Return the [x, y] coordinate for the center point of the cell that contains the specified text.  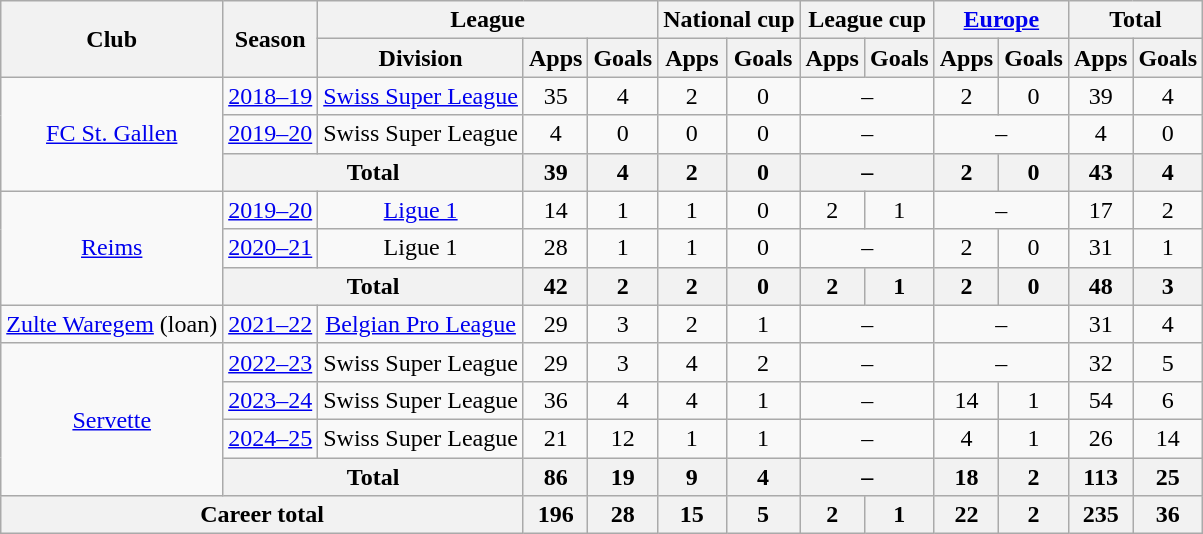
National cup [729, 20]
235 [1100, 515]
26 [1100, 438]
19 [623, 477]
League [488, 20]
2021–22 [270, 324]
Europe [1001, 20]
25 [1168, 477]
196 [555, 515]
48 [1100, 286]
2023–24 [270, 400]
22 [966, 515]
League cup [867, 20]
54 [1100, 400]
2018–19 [270, 96]
Division [421, 58]
35 [555, 96]
113 [1100, 477]
21 [555, 438]
Servette [112, 419]
15 [692, 515]
Zulte Waregem (loan) [112, 324]
9 [692, 477]
6 [1168, 400]
18 [966, 477]
Belgian Pro League [421, 324]
Season [270, 39]
86 [555, 477]
42 [555, 286]
32 [1100, 362]
17 [1100, 210]
FC St. Gallen [112, 134]
2020–21 [270, 248]
2024–25 [270, 438]
43 [1100, 172]
Reims [112, 248]
Career total [262, 515]
Club [112, 39]
2022–23 [270, 362]
12 [623, 438]
